Determine the (X, Y) coordinate at the center of the cell enclosing the given text.  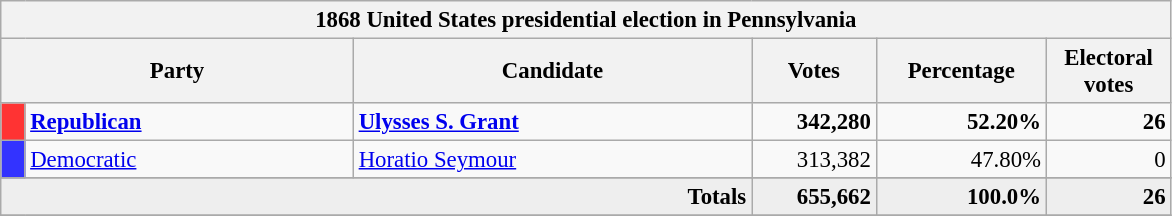
47.80% (961, 160)
Republican (189, 122)
1868 United States presidential election in Pennsylvania (586, 20)
Votes (814, 72)
Ulysses S. Grant (552, 122)
Party (178, 72)
Candidate (552, 72)
313,382 (814, 160)
100.0% (961, 197)
Totals (376, 197)
Electoral votes (1108, 72)
Percentage (961, 72)
Horatio Seymour (552, 160)
0 (1108, 160)
Democratic (189, 160)
52.20% (961, 122)
342,280 (814, 122)
655,662 (814, 197)
